Output the (X, Y) coordinate of the center of the cell containing the given text.  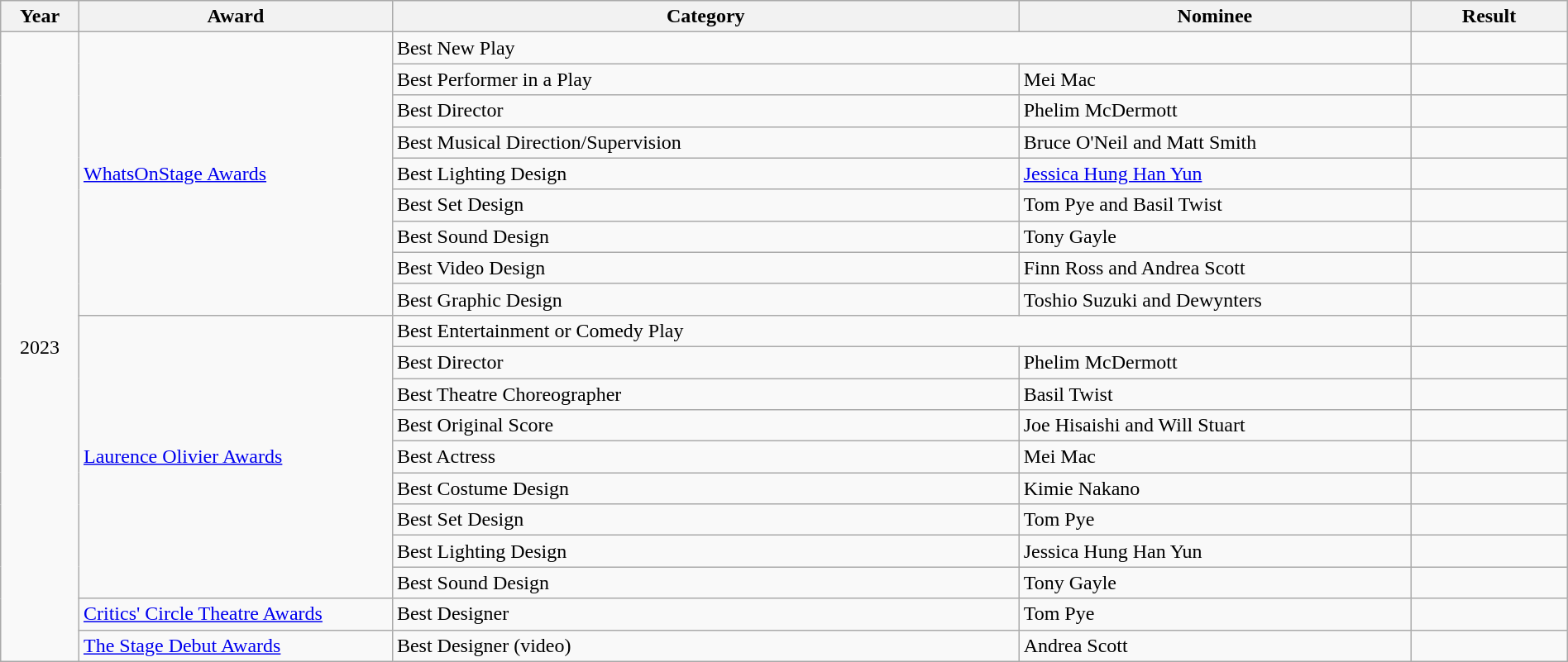
Best Entertainment or Comedy Play (901, 331)
Basil Twist (1215, 394)
Joe Hisaishi and Will Stuart (1215, 426)
Critics' Circle Theatre Awards (235, 614)
Laurence Olivier Awards (235, 456)
Best New Play (901, 48)
Best Designer (705, 614)
Best Performer in a Play (705, 79)
Best Original Score (705, 426)
Best Musical Direction/Supervision (705, 142)
Best Graphic Design (705, 299)
Best Designer (video) (705, 645)
Year (40, 17)
Best Actress (705, 457)
Result (1489, 17)
Tom Pye and Basil Twist (1215, 205)
Nominee (1215, 17)
Best Theatre Choreographer (705, 394)
The Stage Debut Awards (235, 645)
Andrea Scott (1215, 645)
WhatsOnStage Awards (235, 174)
Best Costume Design (705, 488)
Best Video Design (705, 268)
Kimie Nakano (1215, 488)
Category (705, 17)
Toshio Suzuki and Dewynters (1215, 299)
Bruce O'Neil and Matt Smith (1215, 142)
Finn Ross and Andrea Scott (1215, 268)
2023 (40, 347)
Award (235, 17)
